Pinpoint the cell where the given text exists, returning its [x, y] midpoint coordinate. 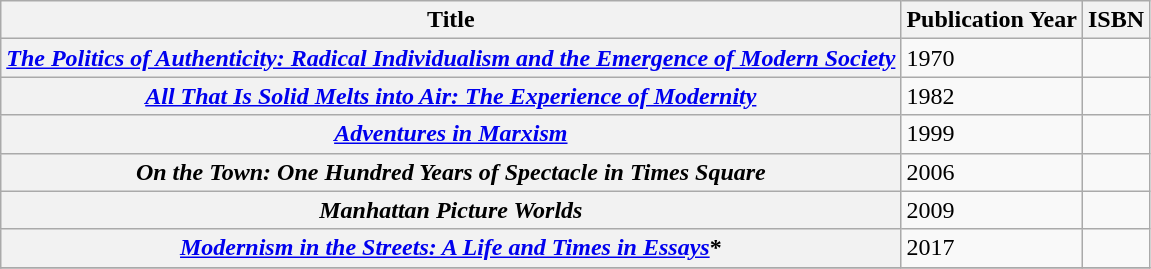
The Politics of Authenticity: Radical Individualism and the Emergence of Modern Society [451, 58]
Modernism in the Streets: A Life and Times in Essays* [451, 248]
Publication Year [992, 20]
2006 [992, 172]
All That Is Solid Melts into Air: The Experience of Modernity [451, 96]
On the Town: One Hundred Years of Spectacle in Times Square [451, 172]
Adventures in Marxism [451, 134]
2009 [992, 210]
1999 [992, 134]
1970 [992, 58]
1982 [992, 96]
ISBN [1116, 20]
2017 [992, 248]
Title [451, 20]
Manhattan Picture Worlds [451, 210]
